From the cell containing the given text, extract its center point as (X, Y) coordinate. 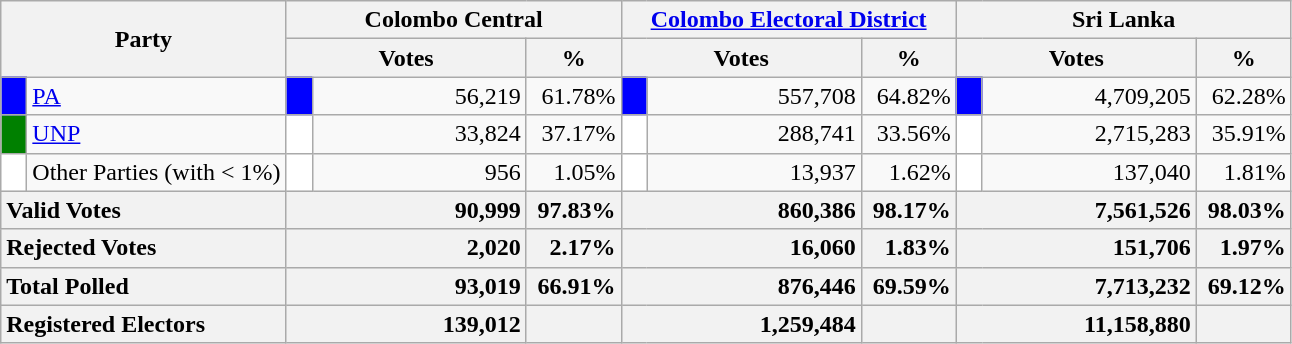
1.97% (1244, 248)
Registered Electors (144, 324)
11,158,880 (1076, 324)
Total Polled (144, 286)
PA (156, 96)
64.82% (908, 96)
956 (419, 172)
1.05% (574, 172)
4,709,205 (1089, 96)
UNP (156, 134)
37.17% (574, 134)
13,937 (754, 172)
Colombo Electoral District (788, 20)
16,060 (741, 248)
1.83% (908, 248)
66.91% (574, 286)
93,019 (406, 286)
97.83% (574, 210)
69.59% (908, 286)
Rejected Votes (144, 248)
7,561,526 (1076, 210)
2.17% (574, 248)
2,715,283 (1089, 134)
137,040 (1089, 172)
1.81% (1244, 172)
56,219 (419, 96)
Other Parties (with < 1%) (156, 172)
288,741 (754, 134)
1,259,484 (741, 324)
139,012 (406, 324)
Party (144, 39)
69.12% (1244, 286)
557,708 (754, 96)
876,446 (741, 286)
Colombo Central (454, 20)
860,386 (741, 210)
151,706 (1076, 248)
2,020 (406, 248)
62.28% (1244, 96)
33,824 (419, 134)
Valid Votes (144, 210)
98.03% (1244, 210)
33.56% (908, 134)
35.91% (1244, 134)
61.78% (574, 96)
7,713,232 (1076, 286)
1.62% (908, 172)
Sri Lanka (1124, 20)
98.17% (908, 210)
90,999 (406, 210)
